Extract the [X, Y] coordinate from the center of the cell holding the provided text.  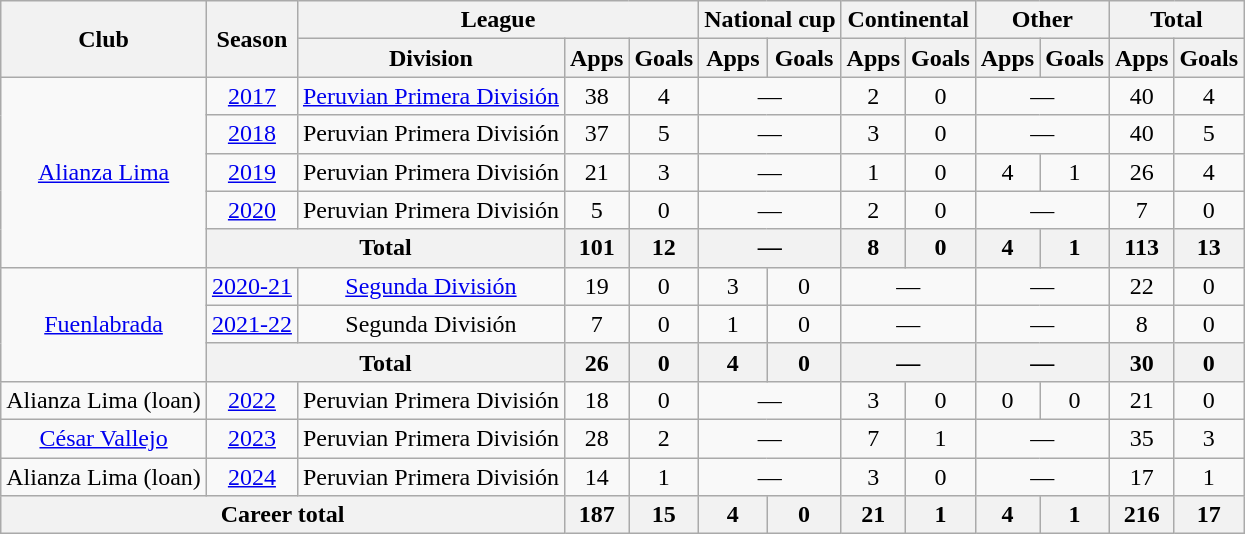
28 [596, 438]
César Vallejo [104, 438]
37 [596, 134]
19 [596, 286]
30 [1141, 362]
Alianza Lima [104, 172]
2019 [252, 172]
League [498, 20]
2023 [252, 438]
113 [1141, 248]
2017 [252, 96]
2021-22 [252, 324]
38 [596, 96]
Division [430, 58]
2024 [252, 477]
2022 [252, 400]
12 [664, 248]
14 [596, 477]
35 [1141, 438]
Club [104, 39]
2018 [252, 134]
Continental [908, 20]
2020 [252, 210]
187 [596, 515]
2020-21 [252, 286]
National cup [770, 20]
15 [664, 515]
13 [1209, 248]
Season [252, 39]
22 [1141, 286]
Fuenlabrada [104, 324]
101 [596, 248]
Career total [283, 515]
18 [596, 400]
Other [1042, 20]
216 [1141, 515]
